Provide the (X, Y) coordinate of the cell's center where the given text is located.  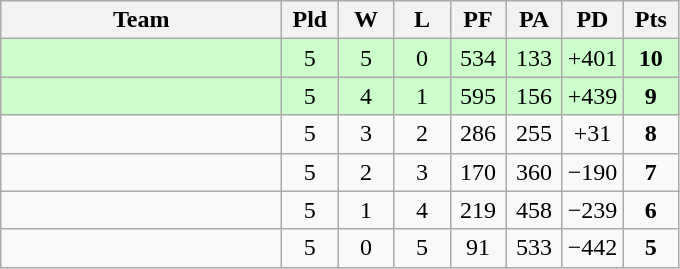
PD (592, 20)
−190 (592, 172)
PA (534, 20)
255 (534, 134)
Team (142, 20)
W (366, 20)
+401 (592, 58)
156 (534, 96)
PF (478, 20)
−442 (592, 248)
Pts (651, 20)
+31 (592, 134)
360 (534, 172)
Pld (310, 20)
133 (534, 58)
91 (478, 248)
219 (478, 210)
286 (478, 134)
595 (478, 96)
534 (478, 58)
170 (478, 172)
−239 (592, 210)
10 (651, 58)
L (422, 20)
458 (534, 210)
6 (651, 210)
9 (651, 96)
8 (651, 134)
7 (651, 172)
533 (534, 248)
+439 (592, 96)
